Provide the [x, y] coordinate of the cell's center where the given text is located.  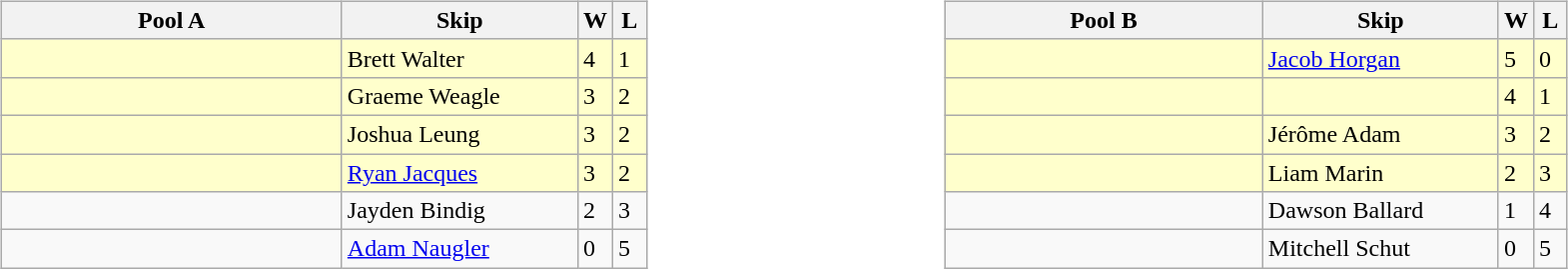
Adam Naugler [459, 249]
Jacob Horgan [1380, 58]
Graeme Weagle [459, 96]
Ryan Jacques [459, 173]
Brett Walter [459, 58]
Liam Marin [1380, 173]
Pool A [172, 20]
Dawson Ballard [1380, 211]
Pool B [1105, 20]
Jayden Bindig [459, 211]
Mitchell Schut [1380, 249]
Joshua Leung [459, 134]
Jérôme Adam [1380, 134]
